From the cell containing the given text, extract its center point as [x, y] coordinate. 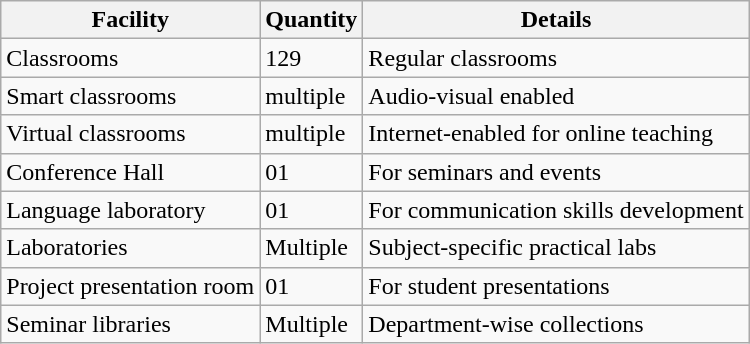
For seminars and events [556, 172]
Audio-visual enabled [556, 96]
Regular classrooms [556, 58]
For student presentations [556, 286]
Internet-enabled for online teaching [556, 134]
Virtual classrooms [130, 134]
Laboratories [130, 248]
Language laboratory [130, 210]
Classrooms [130, 58]
Subject-specific practical labs [556, 248]
Project presentation room [130, 286]
Quantity [312, 20]
Department-wise collections [556, 324]
Details [556, 20]
129 [312, 58]
Conference Hall [130, 172]
For communication skills development [556, 210]
Facility [130, 20]
Seminar libraries [130, 324]
Smart classrooms [130, 96]
